Search for the cell housing the specified text and yield its (X, Y) center coordinate. 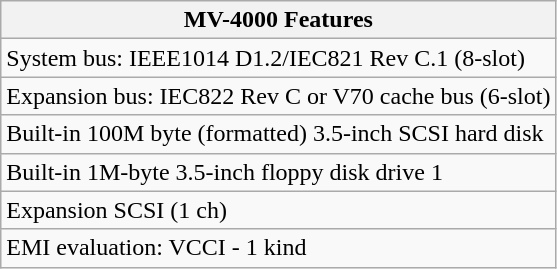
System bus: IEEE1014 D1.2/IEC821 Rev C.1 (8-slot) (278, 58)
Expansion SCSI (1 ch) (278, 210)
Built-in 100M byte (formatted) 3.5-inch SCSI hard disk (278, 134)
Expansion bus: IEC822 Rev C or V70 cache bus (6-slot) (278, 96)
Built-in 1M-byte 3.5-inch floppy disk drive 1 (278, 172)
MV-4000 Features (278, 20)
EMI evaluation: VCCI - 1 kind (278, 248)
